Find where the given text appears and provide that cell's center as [X, Y] coordinate. 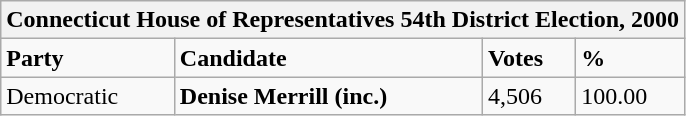
100.00 [630, 96]
Candidate [328, 58]
Denise Merrill (inc.) [328, 96]
Connecticut House of Representatives 54th District Election, 2000 [343, 20]
Democratic [88, 96]
Party [88, 58]
Votes [528, 58]
% [630, 58]
4,506 [528, 96]
